Search for the cell housing the specified text and yield its [x, y] center coordinate. 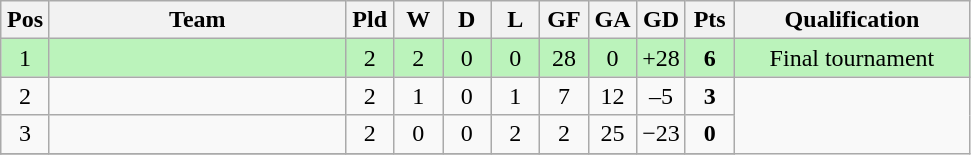
GD [662, 20]
GF [564, 20]
7 [564, 96]
12 [612, 96]
D [466, 20]
Qualification [852, 20]
–5 [662, 96]
28 [564, 58]
L [516, 20]
GA [612, 20]
25 [612, 134]
+28 [662, 58]
6 [710, 58]
Team [197, 20]
Pld [370, 20]
W [418, 20]
Pts [710, 20]
Pos [26, 20]
−23 [662, 134]
Final tournament [852, 58]
